Pinpoint the cell where the given text exists, returning its [x, y] midpoint coordinate. 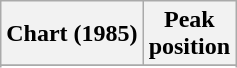
Chart (1985) [72, 34]
Peakposition [189, 34]
